Pinpoint the cell where the given text exists, returning its (x, y) midpoint coordinate. 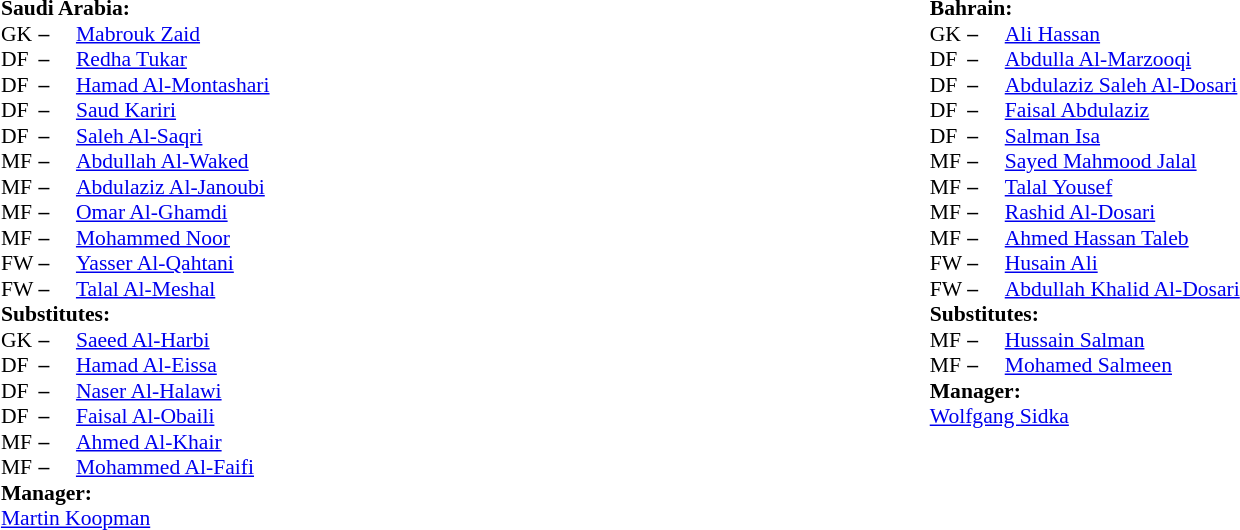
Mohamed Salmeen (1122, 365)
Abdulla Al-Marzooqi (1122, 59)
Faisal Al-Obaili (173, 417)
Naser Al-Halawi (173, 391)
Ahmed Al-Khair (173, 442)
Faisal Abdulaziz (1122, 111)
Husain Ali (1122, 263)
Ahmed Hassan Taleb (1122, 238)
Omar Al-Ghamdi (173, 213)
Saleh Al-Saqri (173, 136)
Yasser Al-Qahtani (173, 263)
Ali Hassan (1122, 34)
Mohammed Noor (173, 238)
Saud Kariri (173, 111)
Wolfgang Sidka (1085, 417)
Abdullah Khalid Al-Dosari (1122, 289)
Rashid Al-Dosari (1122, 213)
Saeed Al-Harbi (173, 340)
Hamad Al-Eissa (173, 365)
Hamad Al-Montashari (173, 85)
Hussain Salman (1122, 340)
Abdulaziz Saleh Al-Dosari (1122, 85)
Mohammed Al-Faifi (173, 467)
Redha Tukar (173, 59)
Salman Isa (1122, 136)
Mabrouk Zaid (173, 34)
Abdulaziz Al-Janoubi (173, 187)
Sayed Mahmood Jalal (1122, 161)
Talal Yousef (1122, 187)
Abdullah Al-Waked (173, 161)
Talal Al-Meshal (173, 289)
